Detect which cell encompasses the target text, then output its [x, y] center coordinate. 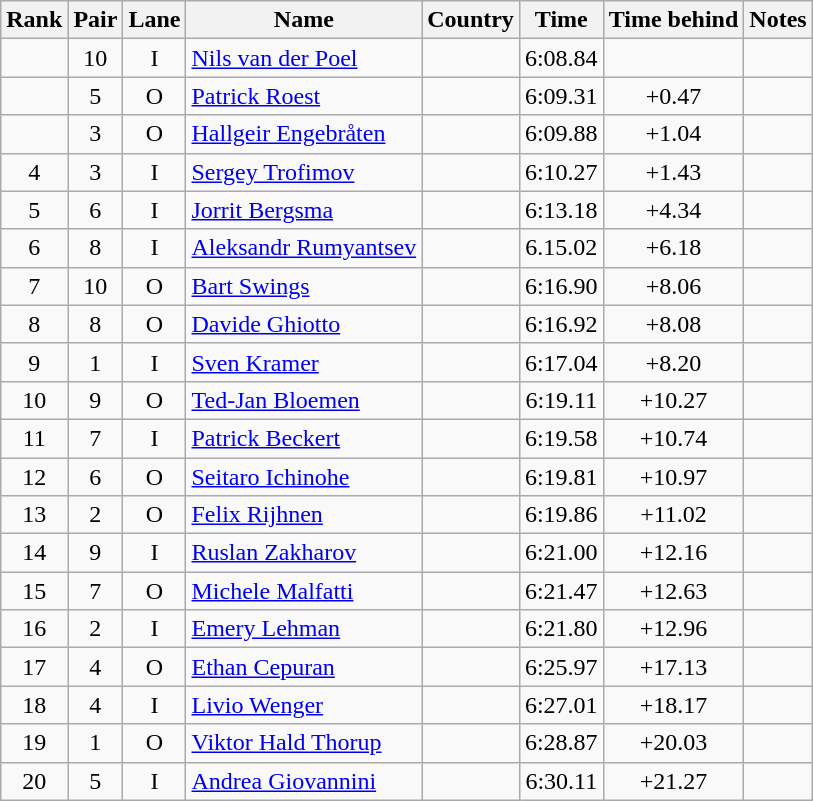
6.15.02 [561, 248]
6:21.80 [561, 629]
15 [34, 591]
+12.63 [674, 591]
17 [34, 667]
+6.18 [674, 248]
Andrea Giovannini [304, 781]
6:09.88 [561, 134]
+8.08 [674, 324]
+1.04 [674, 134]
6:19.81 [561, 477]
Nils van der Poel [304, 58]
13 [34, 515]
6:27.01 [561, 705]
+21.27 [674, 781]
6:30.11 [561, 781]
Livio Wenger [304, 705]
+4.34 [674, 210]
6:21.47 [561, 591]
+0.47 [674, 96]
14 [34, 553]
+8.20 [674, 362]
+12.96 [674, 629]
19 [34, 743]
Time [561, 20]
Patrick Beckert [304, 438]
6:25.97 [561, 667]
Time behind [674, 20]
6:21.00 [561, 553]
+12.16 [674, 553]
6:19.86 [561, 515]
6:19.11 [561, 400]
16 [34, 629]
Hallgeir Engebråten [304, 134]
+18.17 [674, 705]
18 [34, 705]
+8.06 [674, 286]
Jorrit Bergsma [304, 210]
+20.03 [674, 743]
6:28.87 [561, 743]
+10.27 [674, 400]
+1.43 [674, 172]
+11.02 [674, 515]
Ted-Jan Bloemen [304, 400]
6:13.18 [561, 210]
Michele Malfatti [304, 591]
+10.74 [674, 438]
20 [34, 781]
11 [34, 438]
Ethan Cepuran [304, 667]
6:09.31 [561, 96]
Davide Ghiotto [304, 324]
Notes [778, 20]
6:16.90 [561, 286]
+17.13 [674, 667]
+10.97 [674, 477]
12 [34, 477]
6:10.27 [561, 172]
Rank [34, 20]
Patrick Roest [304, 96]
Sergey Trofimov [304, 172]
Felix Rijhnen [304, 515]
6:17.04 [561, 362]
6:08.84 [561, 58]
Aleksandr Rumyantsev [304, 248]
Sven Kramer [304, 362]
Bart Swings [304, 286]
Pair [96, 20]
6:16.92 [561, 324]
Emery Lehman [304, 629]
Viktor Hald Thorup [304, 743]
Ruslan Zakharov [304, 553]
Name [304, 20]
Seitaro Ichinohe [304, 477]
Lane [154, 20]
6:19.58 [561, 438]
Country [471, 20]
